Scan for the cell matching the given text and deliver its [x, y] coordinate at center. 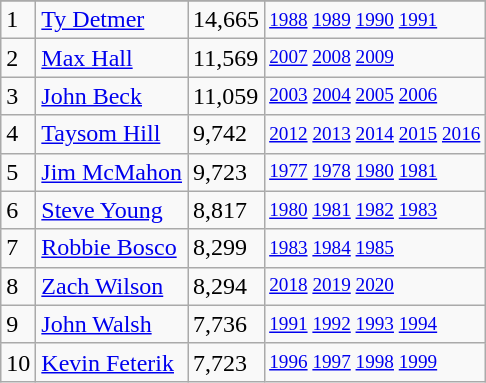
2012 2013 2014 2015 2016 [375, 134]
7,736 [226, 324]
1977 1978 1980 1981 [375, 172]
Taysom Hill [112, 134]
Ty Detmer [112, 20]
1988 1989 1990 1991 [375, 20]
Robbie Bosco [112, 248]
2003 2004 2005 2006 [375, 96]
14,665 [226, 20]
3 [18, 96]
11,569 [226, 58]
4 [18, 134]
1991 1992 1993 1994 [375, 324]
1983 1984 1985 [375, 248]
6 [18, 210]
9 [18, 324]
9,742 [226, 134]
8,294 [226, 286]
7 [18, 248]
5 [18, 172]
Jim McMahon [112, 172]
2007 2008 2009 [375, 58]
8 [18, 286]
1 [18, 20]
Max Hall [112, 58]
John Walsh [112, 324]
Zach Wilson [112, 286]
8,299 [226, 248]
John Beck [112, 96]
9,723 [226, 172]
11,059 [226, 96]
Kevin Feterik [112, 362]
10 [18, 362]
Steve Young [112, 210]
1996 1997 1998 1999 [375, 362]
1980 1981 1982 1983 [375, 210]
2018 2019 2020 [375, 286]
7,723 [226, 362]
8,817 [226, 210]
2 [18, 58]
